Capture the cell that displays the provided text and extract its [x, y] central coordinate. 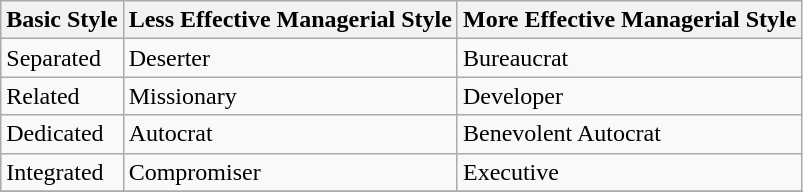
Autocrat [290, 134]
Bureaucrat [630, 58]
Missionary [290, 96]
Developer [630, 96]
Integrated [62, 172]
Less Effective Managerial Style [290, 20]
Benevolent Autocrat [630, 134]
Basic Style [62, 20]
Related [62, 96]
Compromiser [290, 172]
Executive [630, 172]
Deserter [290, 58]
Dedicated [62, 134]
Separated [62, 58]
More Effective Managerial Style [630, 20]
